Capture the cell that displays the provided text and extract its (x, y) central coordinate. 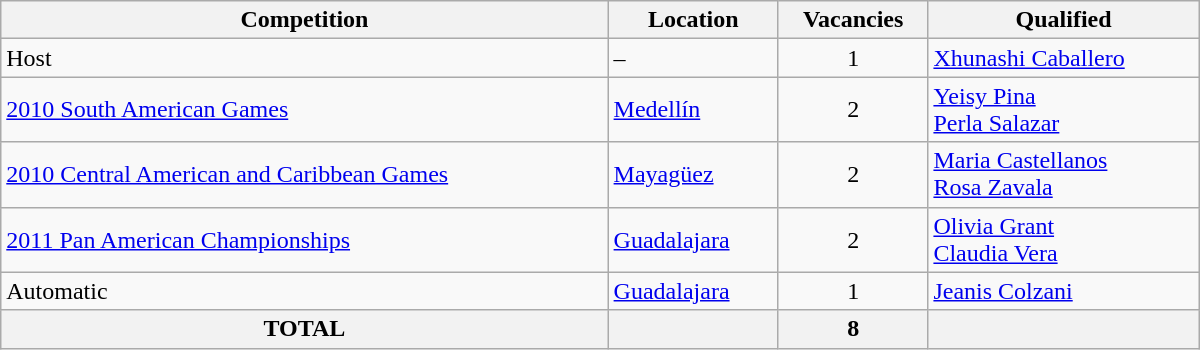
2010 Central American and Caribbean Games (304, 174)
Automatic (304, 291)
Host (304, 58)
Xhunashi Caballero (1064, 58)
Location (693, 20)
Competition (304, 20)
TOTAL (304, 329)
2010 South American Games (304, 110)
2011 Pan American Championships (304, 240)
Maria Castellanos Rosa Zavala (1064, 174)
Jeanis Colzani (1064, 291)
Yeisy Pina Perla Salazar (1064, 110)
– (693, 58)
Olivia Grant Claudia Vera (1064, 240)
Qualified (1064, 20)
8 (853, 329)
Vacancies (853, 20)
Mayagüez (693, 174)
Medellín (693, 110)
